Search for the cell housing the specified text and yield its [x, y] center coordinate. 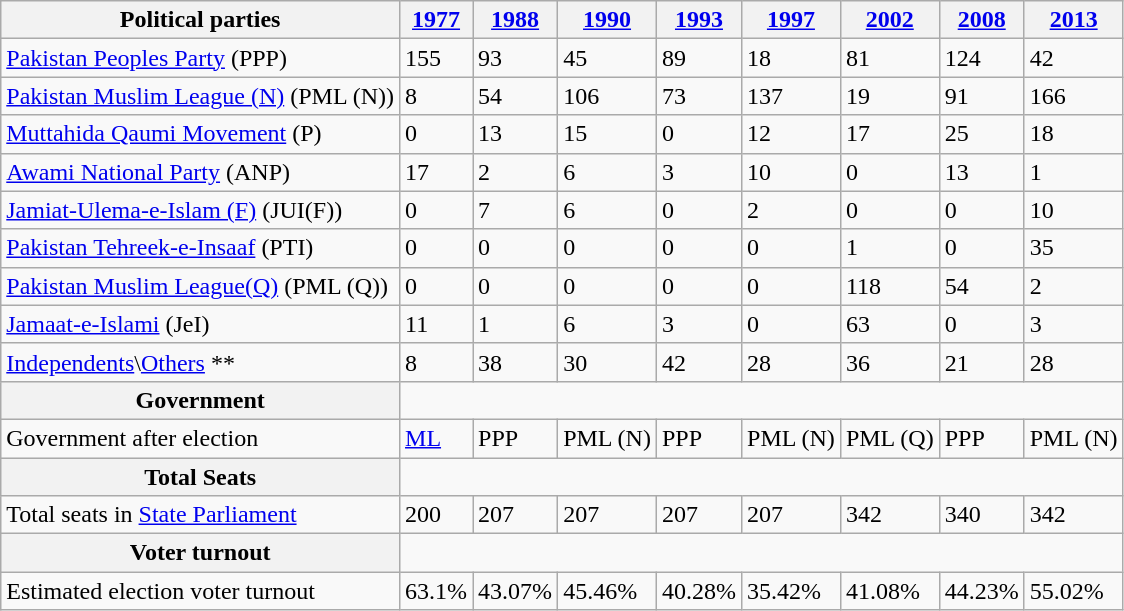
15 [608, 134]
Voter turnout [200, 553]
44.23% [982, 591]
35.42% [792, 591]
91 [982, 96]
38 [516, 362]
Independents\Others ** [200, 362]
35 [1074, 248]
Estimated election voter turnout [200, 591]
93 [516, 58]
43.07% [516, 591]
1997 [792, 20]
Government after election [200, 438]
340 [982, 515]
Total Seats [200, 477]
25 [982, 134]
Pakistan Muslim League(Q) (PML (Q)) [200, 286]
137 [792, 96]
1990 [608, 20]
73 [698, 96]
45.46% [608, 591]
Pakistan Muslim League (N) (PML (N)) [200, 96]
166 [1074, 96]
ML [436, 438]
11 [436, 324]
81 [890, 58]
30 [608, 362]
Awami National Party (ANP) [200, 172]
Political parties [200, 20]
1977 [436, 20]
55.02% [1074, 591]
Jamiat-Ulema-e-Islam (F) (JUI(F)) [200, 210]
36 [890, 362]
63.1% [436, 591]
40.28% [698, 591]
2008 [982, 20]
Government [200, 400]
155 [436, 58]
45 [608, 58]
21 [982, 362]
PML (Q) [890, 438]
Muttahida Qaumi Movement (P) [200, 134]
106 [608, 96]
Pakistan Tehreek-e-Insaaf (PTI) [200, 248]
Total seats in State Parliament [200, 515]
89 [698, 58]
41.08% [890, 591]
200 [436, 515]
63 [890, 324]
2013 [1074, 20]
124 [982, 58]
Pakistan Peoples Party (PPP) [200, 58]
118 [890, 286]
2002 [890, 20]
19 [890, 96]
7 [516, 210]
Jamaat-e-Islami (JeI) [200, 324]
1988 [516, 20]
12 [792, 134]
1993 [698, 20]
